Locate the cell with the specified text and output its [x, y] center coordinate. 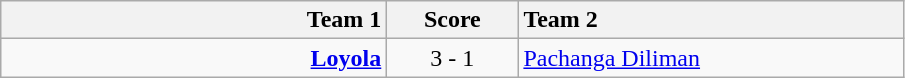
Pachanga Diliman [711, 58]
Team 2 [711, 20]
Score [452, 20]
Team 1 [194, 20]
Loyola [194, 58]
3 - 1 [452, 58]
